Locate the cell with the specified text and output its [x, y] center coordinate. 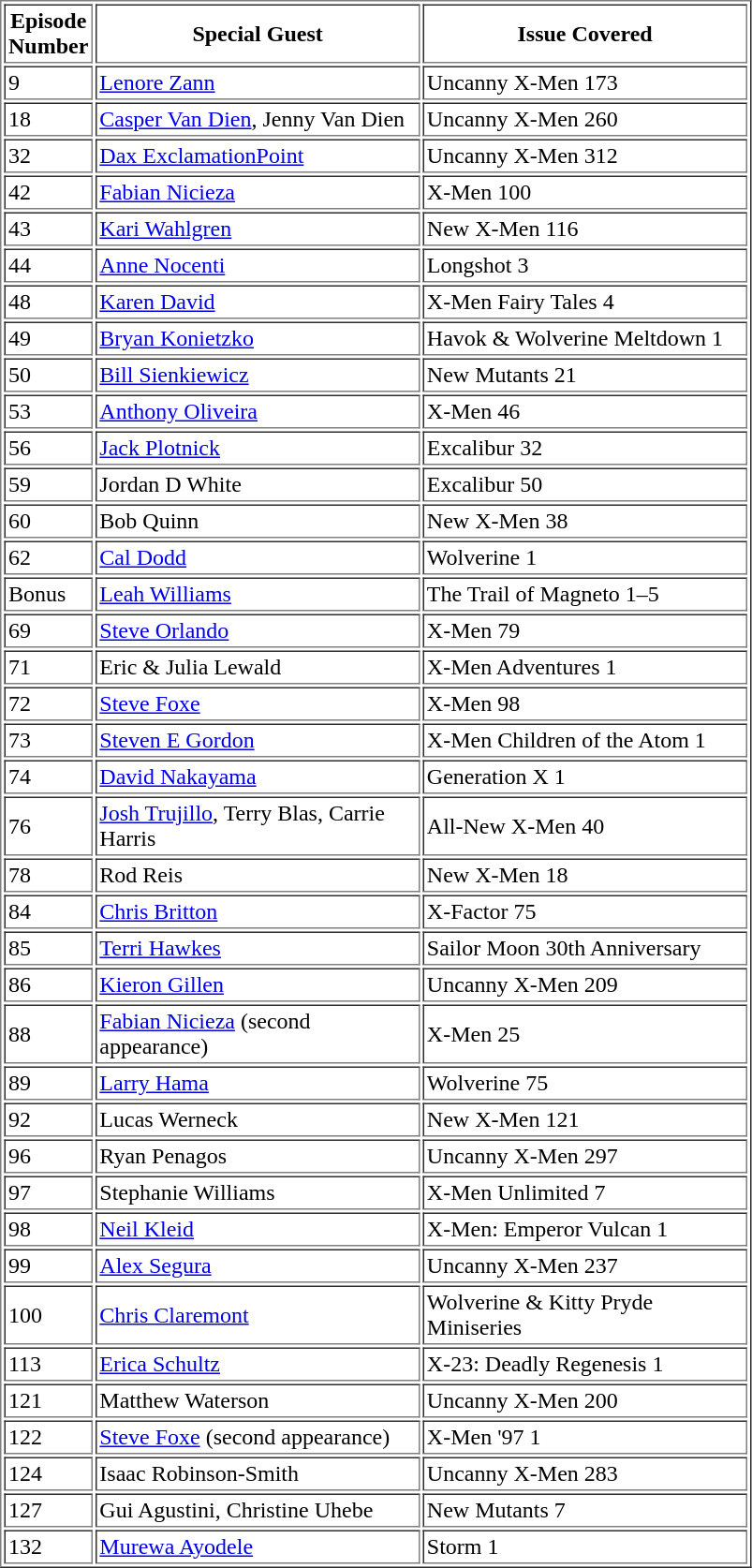
Murewa Ayodele [258, 1547]
88 [48, 1034]
18 [48, 120]
76 [48, 826]
Bob Quinn [258, 521]
78 [48, 875]
9 [48, 82]
David Nakayama [258, 777]
49 [48, 339]
50 [48, 375]
Storm 1 [584, 1547]
73 [48, 740]
X-Men Fairy Tales 4 [584, 302]
Bonus [48, 594]
New X-Men 116 [584, 229]
Wolverine 75 [584, 1083]
Uncanny X-Men 297 [584, 1156]
53 [48, 412]
X-Men Children of the Atom 1 [584, 740]
100 [48, 1315]
Longshot 3 [584, 266]
44 [48, 266]
Wolverine 1 [584, 558]
Kieron Gillen [258, 985]
Uncanny X-Men 173 [584, 82]
Uncanny X-Men 209 [584, 985]
Terri Hawkes [258, 948]
Rod Reis [258, 875]
Episode Number [48, 34]
72 [48, 704]
Jordan D White [258, 485]
Stephanie Williams [258, 1193]
99 [48, 1266]
New X-Men 18 [584, 875]
X-Men 98 [584, 704]
Kari Wahlgren [258, 229]
Sailor Moon 30th Anniversary [584, 948]
85 [48, 948]
New Mutants 21 [584, 375]
Gui Agustini, Christine Uhebe [258, 1510]
42 [48, 193]
Leah Williams [258, 594]
X-Men '97 1 [584, 1437]
59 [48, 485]
X-Men Unlimited 7 [584, 1193]
New X-Men 38 [584, 521]
121 [48, 1401]
Alex Segura [258, 1266]
Special Guest [258, 34]
62 [48, 558]
X-Men 46 [584, 412]
Uncanny X-Men 200 [584, 1401]
Neil Kleid [258, 1229]
Matthew Waterson [258, 1401]
96 [48, 1156]
74 [48, 777]
Larry Hama [258, 1083]
Casper Van Dien, Jenny Van Dien [258, 120]
Jack Plotnick [258, 448]
Excalibur 50 [584, 485]
Steve Foxe (second appearance) [258, 1437]
Uncanny X-Men 283 [584, 1474]
Chris Britton [258, 912]
60 [48, 521]
Karen David [258, 302]
Uncanny X-Men 312 [584, 155]
Issue Covered [584, 34]
Dax ExclamationPoint [258, 155]
Steven E Gordon [258, 740]
97 [48, 1193]
Fabian Nicieza (second appearance) [258, 1034]
122 [48, 1437]
The Trail of Magneto 1–5 [584, 594]
Isaac Robinson-Smith [258, 1474]
Lucas Werneck [258, 1120]
124 [48, 1474]
84 [48, 912]
92 [48, 1120]
Wolverine & Kitty Pryde Miniseries [584, 1315]
Bill Sienkiewicz [258, 375]
Anthony Oliveira [258, 412]
98 [48, 1229]
X-Men Adventures 1 [584, 667]
X-Men 100 [584, 193]
56 [48, 448]
Lenore Zann [258, 82]
Eric & Julia Lewald [258, 667]
Ryan Penagos [258, 1156]
Uncanny X-Men 260 [584, 120]
71 [48, 667]
132 [48, 1547]
Excalibur 32 [584, 448]
Anne Nocenti [258, 266]
Steve Orlando [258, 631]
X-Men 79 [584, 631]
New X-Men 121 [584, 1120]
Erica Schultz [258, 1364]
69 [48, 631]
32 [48, 155]
Bryan Konietzko [258, 339]
X-Factor 75 [584, 912]
43 [48, 229]
X-Men: Emperor Vulcan 1 [584, 1229]
127 [48, 1510]
48 [48, 302]
113 [48, 1364]
All-New X-Men 40 [584, 826]
Chris Claremont [258, 1315]
Uncanny X-Men 237 [584, 1266]
89 [48, 1083]
Generation X 1 [584, 777]
Havok & Wolverine Meltdown 1 [584, 339]
Josh Trujillo, Terry Blas, Carrie Harris [258, 826]
Cal Dodd [258, 558]
New Mutants 7 [584, 1510]
Fabian Nicieza [258, 193]
X-23: Deadly Regenesis 1 [584, 1364]
X-Men 25 [584, 1034]
86 [48, 985]
Steve Foxe [258, 704]
